Scan for the cell matching the given text and deliver its (X, Y) coordinate at center. 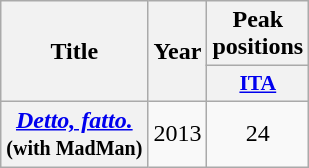
ITA (258, 84)
24 (258, 134)
Title (74, 52)
Year (178, 52)
2013 (178, 134)
Peak positions (258, 34)
Detto, fatto.(with MadMan) (74, 134)
